Output the [X, Y] coordinate of the center of the cell containing the given text.  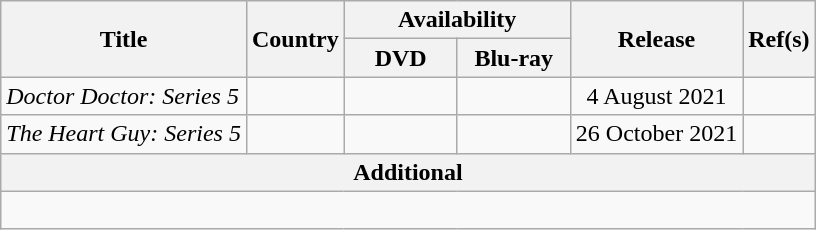
Release [656, 39]
Doctor Doctor: Series 5 [124, 96]
DVD [400, 58]
Additional [408, 172]
Title [124, 39]
Blu-ray [514, 58]
4 August 2021 [656, 96]
26 October 2021 [656, 134]
Availability [457, 20]
Ref(s) [779, 39]
The Heart Guy: Series 5 [124, 134]
Country [295, 39]
